Return the (x, y) coordinate for the center point of the cell that contains the specified text.  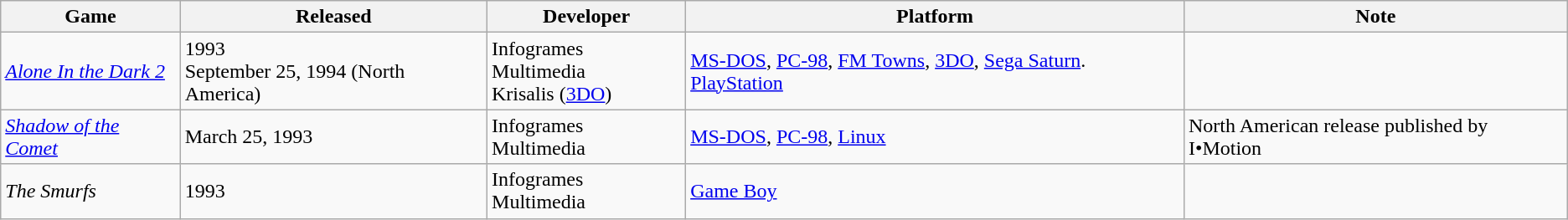
Infogrames MultimediaKrisalis (3DO) (586, 71)
MS-DOS, PC-98, FM Towns, 3DO, Sega Saturn. PlayStation (935, 71)
The Smurfs (90, 191)
Platform (935, 17)
North American release published by I•Motion (1375, 137)
Released (333, 17)
Note (1375, 17)
Alone In the Dark 2 (90, 71)
1993 (333, 191)
March 25, 1993 (333, 137)
Developer (586, 17)
MS-DOS, PC-98, Linux (935, 137)
Game (90, 17)
Shadow of the Comet (90, 137)
Game Boy (935, 191)
1993September 25, 1994 (North America) (333, 71)
